Scan for the cell matching the given text and deliver its [X, Y] coordinate at center. 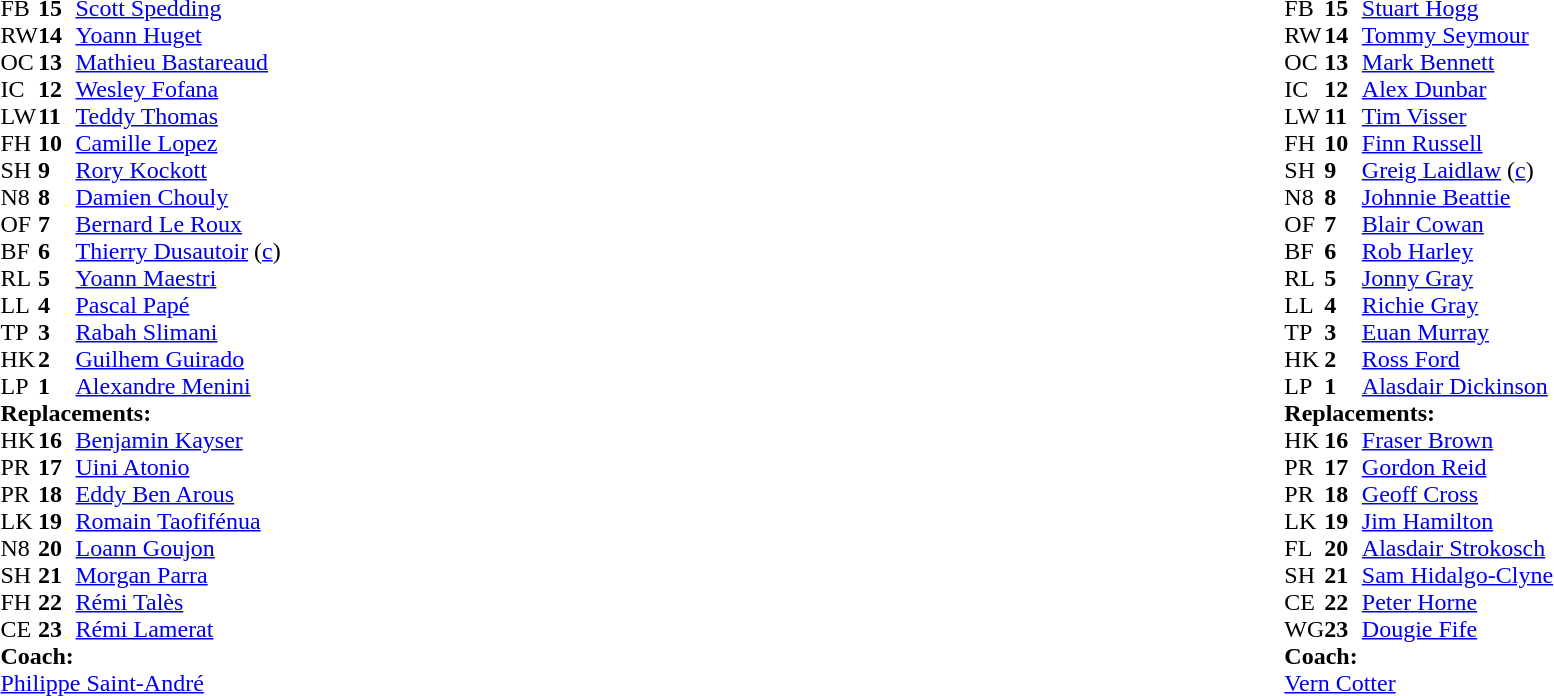
Gordon Reid [1458, 468]
Jonny Gray [1458, 278]
Alexandre Menini [178, 386]
Alex Dunbar [1458, 90]
Benjamin Kayser [178, 440]
Teddy Thomas [178, 116]
Greig Laidlaw (c) [1458, 170]
Jim Hamilton [1458, 522]
Rory Kockott [178, 170]
Bernard Le Roux [178, 224]
Yoann Huget [178, 36]
Mark Bennett [1458, 62]
Blair Cowan [1458, 224]
Pascal Papé [178, 306]
Mathieu Bastareaud [178, 62]
Fraser Brown [1458, 440]
Johnnie Beattie [1458, 198]
Alasdair Dickinson [1458, 386]
Ross Ford [1458, 360]
Sam Hidalgo-Clyne [1458, 576]
Finn Russell [1458, 144]
Romain Taofifénua [178, 522]
Euan Murray [1458, 332]
Uini Atonio [178, 468]
Guilhem Guirado [178, 360]
Camille Lopez [178, 144]
Eddy Ben Arous [178, 494]
WG [1304, 630]
Tim Visser [1458, 116]
Rabah Slimani [178, 332]
Rémi Talès [178, 602]
Yoann Maestri [178, 278]
Rémi Lamerat [178, 630]
Richie Gray [1458, 306]
Tommy Seymour [1458, 36]
FL [1304, 548]
Alasdair Strokosch [1458, 548]
Thierry Dusautoir (c) [178, 252]
Peter Horne [1458, 602]
Dougie Fife [1458, 630]
Rob Harley [1458, 252]
Wesley Fofana [178, 90]
Loann Goujon [178, 548]
Morgan Parra [178, 576]
Damien Chouly [178, 198]
Geoff Cross [1458, 494]
